Capture the cell that displays the provided text and extract its [x, y] central coordinate. 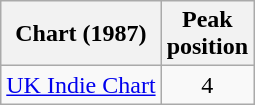
Peakposition [207, 34]
4 [207, 85]
Chart (1987) [81, 34]
UK Indie Chart [81, 85]
